Output the (x, y) coordinate of the center of the cell containing the given text.  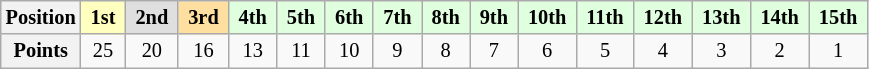
8 (446, 51)
10 (349, 51)
1 (838, 51)
11th (604, 17)
4 (663, 51)
Position (41, 17)
3 (721, 51)
8th (446, 17)
7 (494, 51)
Points (41, 51)
7th (397, 17)
5th (301, 17)
16 (203, 51)
12th (663, 17)
9th (494, 17)
15th (838, 17)
10th (547, 17)
5 (604, 51)
20 (152, 51)
2nd (152, 17)
14th (779, 17)
13 (253, 51)
2 (779, 51)
6th (349, 17)
1st (104, 17)
3rd (203, 17)
25 (104, 51)
13th (721, 17)
6 (547, 51)
4th (253, 17)
11 (301, 51)
9 (397, 51)
